Extract the (x, y) coordinate from the center of the cell holding the provided text.  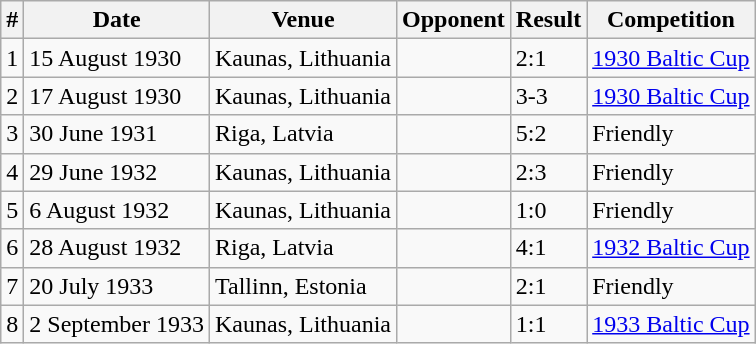
17 August 1930 (117, 96)
Tallinn, Estonia (304, 286)
2 September 1933 (117, 324)
20 July 1933 (117, 286)
30 June 1931 (117, 134)
1:1 (548, 324)
5 (12, 210)
7 (12, 286)
8 (12, 324)
5:2 (548, 134)
Date (117, 20)
6 (12, 248)
Opponent (454, 20)
Venue (304, 20)
1932 Baltic Cup (671, 248)
2:3 (548, 172)
2 (12, 96)
3 (12, 134)
6 August 1932 (117, 210)
4 (12, 172)
Result (548, 20)
28 August 1932 (117, 248)
1 (12, 58)
Competition (671, 20)
4:1 (548, 248)
# (12, 20)
1933 Baltic Cup (671, 324)
29 June 1932 (117, 172)
3-3 (548, 96)
1:0 (548, 210)
15 August 1930 (117, 58)
